Scan for the cell matching the given text and deliver its (X, Y) coordinate at center. 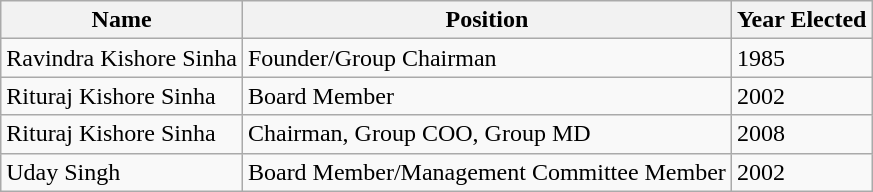
Year Elected (802, 20)
2008 (802, 134)
Board Member/Management Committee Member (486, 172)
Chairman, Group COO, Group MD (486, 134)
Uday Singh (122, 172)
Position (486, 20)
Board Member (486, 96)
Ravindra Kishore Sinha (122, 58)
Name (122, 20)
Founder/Group Chairman (486, 58)
1985 (802, 58)
